Capture the cell that displays the provided text and extract its (x, y) central coordinate. 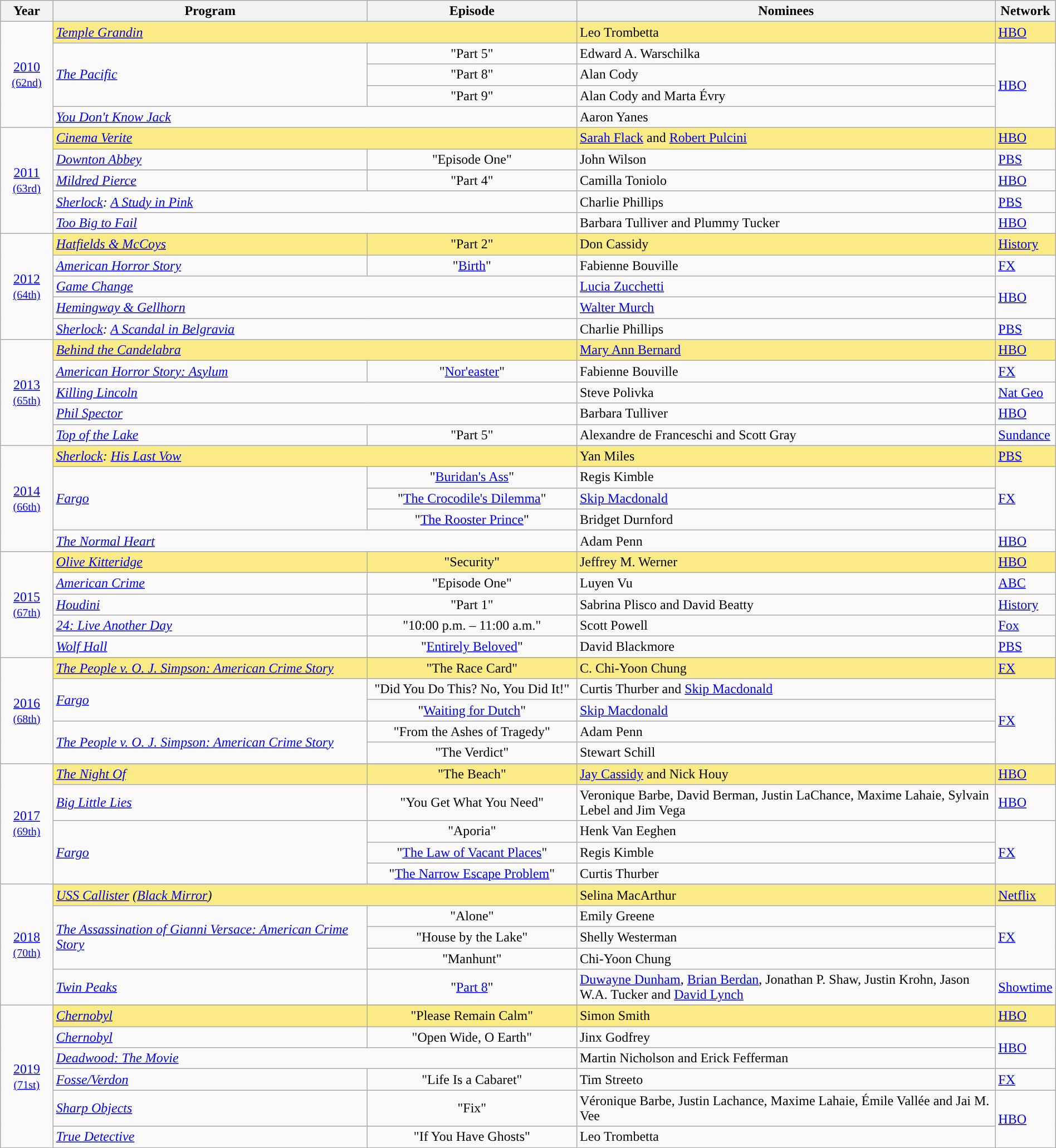
Jay Cassidy and Nick Houy (785, 774)
"The Crocodile's Dilemma" (472, 498)
Chi-Yoon Chung (785, 958)
Luyen Vu (785, 583)
Curtis Thurber and Skip Macdonald (785, 689)
Camilla Toniolo (785, 180)
Steve Polivka (785, 393)
Selina MacArthur (785, 895)
Sharp Objects (210, 1108)
Downton Abbey (210, 159)
Netflix (1025, 895)
Stewart Schill (785, 753)
Sherlock: A Scandal in Belgravia (315, 329)
2017(69th) (27, 824)
2010(62nd) (27, 75)
2013(65th) (27, 393)
Top of the Lake (210, 435)
Bridget Durnford (785, 519)
"Life Is a Cabaret" (472, 1080)
The Assassination of Gianni Versace: American Crime Story (210, 937)
"From the Ashes of Tragedy" (472, 732)
"The Race Card" (472, 668)
Deadwood: The Movie (315, 1058)
Fosse/Verdon (210, 1080)
Henk Van Eeghen (785, 831)
"Security" (472, 562)
Mary Ann Bernard (785, 350)
"Part 2" (472, 244)
Jeffrey M. Werner (785, 562)
"The Verdict" (472, 753)
Alan Cody (785, 75)
Duwayne Dunham, Brian Berdan, Jonathan P. Shaw, Justin Krohn, Jason W.A. Tucker and David Lynch (785, 988)
"Fix" (472, 1108)
2018(70th) (27, 944)
Houdini (210, 604)
American Horror Story: Asylum (210, 371)
2014(66th) (27, 498)
John Wilson (785, 159)
"You Get What You Need" (472, 803)
"The Narrow Escape Problem" (472, 874)
Twin Peaks (210, 988)
Alexandre de Franceschi and Scott Gray (785, 435)
"Part 4" (472, 180)
You Don't Know Jack (315, 117)
"The Law of Vacant Places" (472, 852)
Sarah Flack and Robert Pulcini (785, 138)
Don Cassidy (785, 244)
The Pacific (210, 75)
ABC (1025, 583)
Hemingway & Gellhorn (315, 308)
"House by the Lake" (472, 937)
Program (210, 11)
Tim Streeto (785, 1080)
2019(71st) (27, 1077)
Nominees (785, 11)
"Waiting for Dutch" (472, 710)
Behind the Candelabra (315, 350)
Véronique Barbe, Justin Lachance, Maxime Lahaie, Émile Vallée and Jai M. Vee (785, 1108)
Hatfields & McCoys (210, 244)
"Part 1" (472, 604)
Fox (1025, 626)
American Horror Story (210, 266)
Year (27, 11)
"Entirely Beloved" (472, 647)
"Please Remain Calm" (472, 1016)
Simon Smith (785, 1016)
"Buridan's Ass" (472, 477)
"Alone" (472, 916)
C. Chi-Yoon Chung (785, 668)
Mildred Pierce (210, 180)
Barbara Tulliver (785, 414)
The Normal Heart (315, 541)
The Night Of (210, 774)
2012(64th) (27, 286)
Killing Lincoln (315, 393)
Temple Grandin (315, 32)
"Birth" (472, 266)
Sherlock: A Study in Pink (315, 202)
Aaron Yanes (785, 117)
Curtis Thurber (785, 874)
Wolf Hall (210, 647)
Sundance (1025, 435)
Martin Nicholson and Erick Fefferman (785, 1058)
2011(63rd) (27, 180)
"Nor'easter" (472, 371)
2016(68th) (27, 710)
"Manhunt" (472, 958)
American Crime (210, 583)
Alan Cody and Marta Évry (785, 96)
Walter Murch (785, 308)
Veronique Barbe, David Berman, Justin LaChance, Maxime Lahaie, Sylvain Lebel and Jim Vega (785, 803)
Network (1025, 11)
Nat Geo (1025, 393)
"Open Wide, O Earth" (472, 1037)
Jinx Godfrey (785, 1037)
Episode (472, 11)
"Aporia" (472, 831)
Showtime (1025, 988)
David Blackmore (785, 647)
True Detective (210, 1137)
"Part 9" (472, 96)
Big Little Lies (210, 803)
Sherlock: His Last Vow (315, 456)
2015(67th) (27, 604)
Yan Miles (785, 456)
Barbara Tulliver and Plummy Tucker (785, 223)
Edward A. Warschilka (785, 53)
24: Live Another Day (210, 626)
Game Change (315, 287)
"10:00 p.m. – 11:00 a.m." (472, 626)
Scott Powell (785, 626)
Phil Spector (315, 414)
USS Callister (Black Mirror) (315, 895)
"The Beach" (472, 774)
Shelly Westerman (785, 937)
"Did You Do This? No, You Did It!" (472, 689)
Sabrina Plisco and David Beatty (785, 604)
Cinema Verite (315, 138)
Lucia Zucchetti (785, 287)
"If You Have Ghosts" (472, 1137)
Olive Kitteridge (210, 562)
Too Big to Fail (315, 223)
Emily Greene (785, 916)
"The Rooster Prince" (472, 519)
